From the cell containing the given text, extract its center point as (x, y) coordinate. 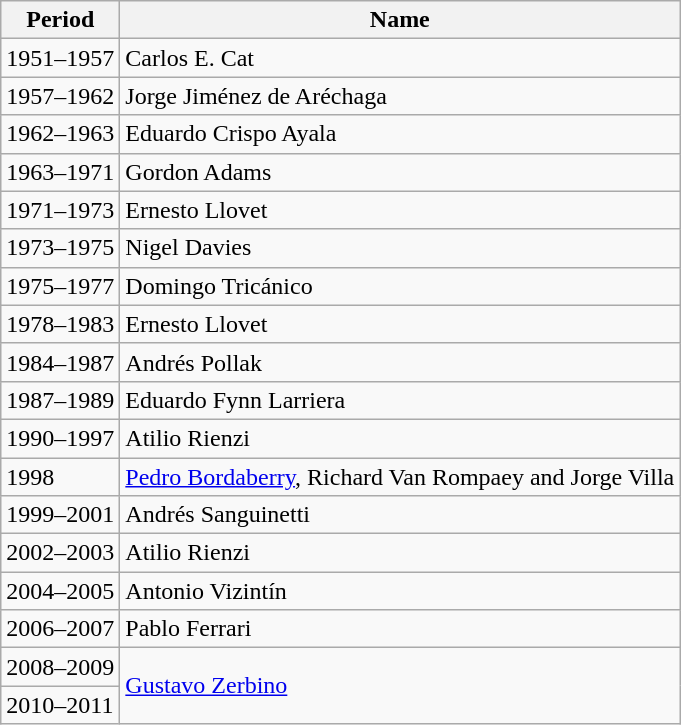
1998 (60, 477)
Eduardo Fynn Larriera (400, 400)
1973–1975 (60, 248)
2010–2011 (60, 705)
Nigel Davies (400, 248)
2004–2005 (60, 591)
1951–1957 (60, 58)
Gustavo Zerbino (400, 686)
Name (400, 20)
2008–2009 (60, 667)
Pablo Ferrari (400, 629)
1962–1963 (60, 134)
Period (60, 20)
Gordon Adams (400, 172)
1978–1983 (60, 324)
2002–2003 (60, 553)
1984–1987 (60, 362)
1999–2001 (60, 515)
Andrés Sanguinetti (400, 515)
1971–1973 (60, 210)
Antonio Vizintín (400, 591)
1987–1989 (60, 400)
1957–1962 (60, 96)
1975–1977 (60, 286)
1990–1997 (60, 438)
Carlos E. Cat (400, 58)
Eduardo Crispo Ayala (400, 134)
2006–2007 (60, 629)
Jorge Jiménez de Aréchaga (400, 96)
Domingo Tricánico (400, 286)
Pedro Bordaberry, Richard Van Rompaey and Jorge Villa (400, 477)
Andrés Pollak (400, 362)
1963–1971 (60, 172)
